Identify which cell holds the provided text, then report its (X, Y) central coordinate. 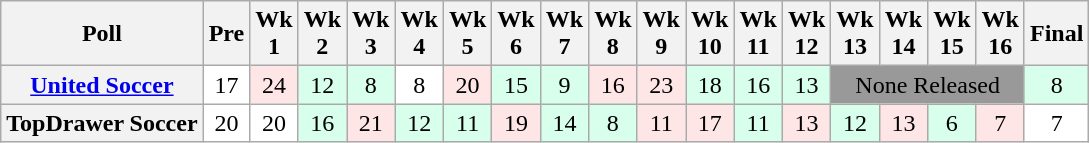
Wk15 (952, 34)
9 (564, 85)
6 (952, 123)
Wk7 (564, 34)
24 (274, 85)
Wk9 (661, 34)
Wk12 (806, 34)
Wk8 (613, 34)
Poll (102, 34)
Wk5 (467, 34)
TopDrawer Soccer (102, 123)
United Soccer (102, 85)
15 (516, 85)
Wk2 (322, 34)
Wk14 (903, 34)
Final (1056, 34)
19 (516, 123)
Wk3 (371, 34)
14 (564, 123)
Wk6 (516, 34)
Wk11 (758, 34)
Wk10 (710, 34)
Pre (226, 34)
18 (710, 85)
21 (371, 123)
23 (661, 85)
Wk13 (855, 34)
None Released (928, 85)
Wk4 (419, 34)
Wk16 (1000, 34)
Wk1 (274, 34)
